Extract the [x, y] coordinate from the center of the cell holding the provided text.  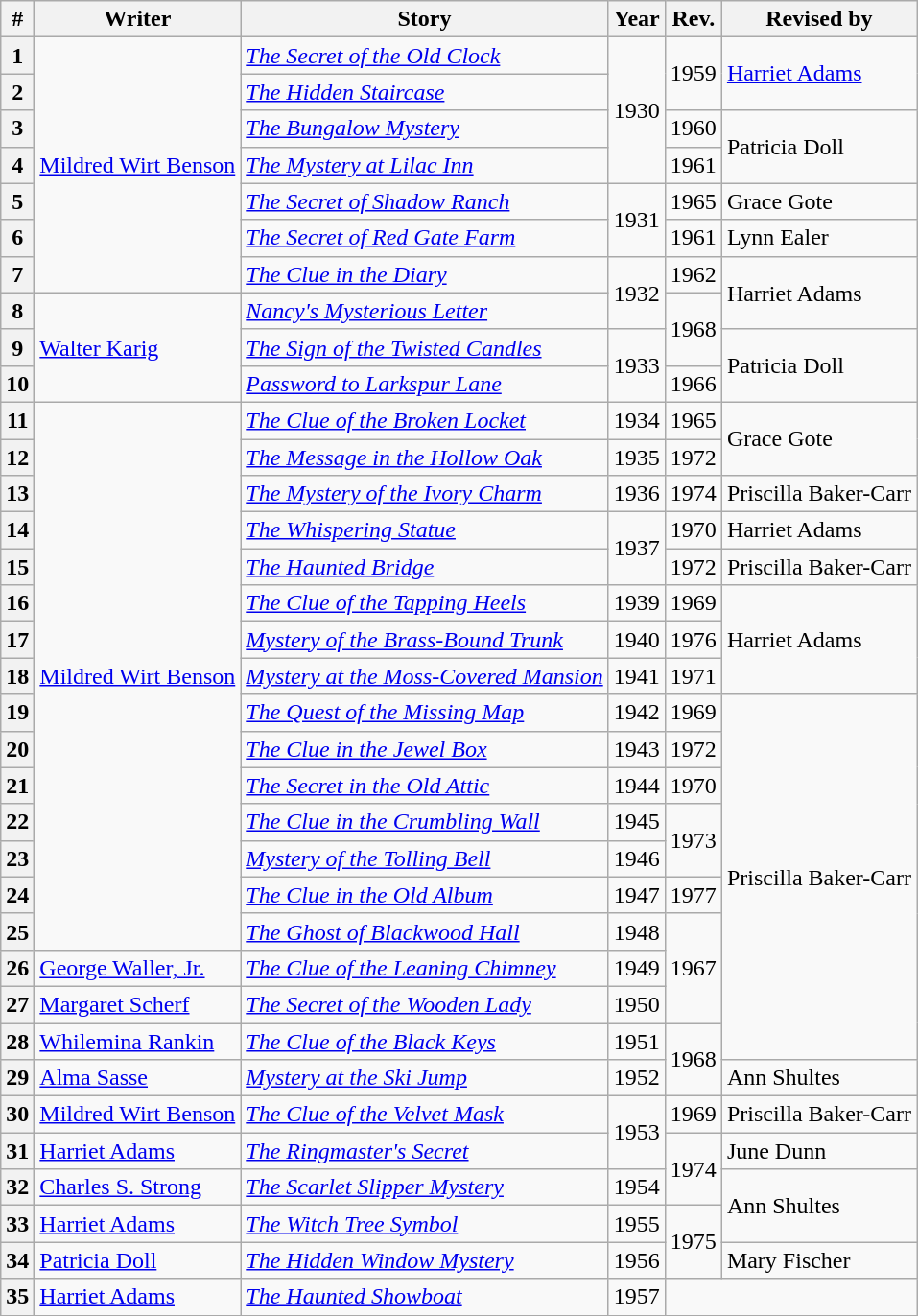
1955 [637, 1224]
4 [17, 165]
5 [17, 201]
The Ghost of Blackwood Hall [424, 931]
The Scarlet Slipper Mystery [424, 1187]
34 [17, 1260]
1931 [637, 220]
1953 [637, 1133]
3 [17, 129]
31 [17, 1151]
9 [17, 347]
Lynn Ealer [819, 238]
1935 [637, 458]
The Message in the Hollow Oak [424, 458]
1936 [637, 494]
1943 [637, 749]
The Clue of the Black Keys [424, 1041]
The Secret of Red Gate Farm [424, 238]
The Secret in the Old Attic [424, 786]
25 [17, 931]
Mystery of the Tolling Bell [424, 858]
Charles S. Strong [138, 1187]
14 [17, 530]
The Clue of the Leaning Chimney [424, 968]
1942 [637, 713]
30 [17, 1115]
Alma Sasse [138, 1078]
The Clue of the Velvet Mask [424, 1115]
1937 [637, 549]
27 [17, 1004]
The Hidden Staircase [424, 92]
The Clue in the Crumbling Wall [424, 822]
The Secret of Shadow Ranch [424, 201]
7 [17, 274]
The Sign of the Twisted Candles [424, 347]
Walter Karig [138, 347]
20 [17, 749]
Mystery at the Ski Jump [424, 1078]
1967 [693, 968]
The Quest of the Missing Map [424, 713]
1949 [637, 968]
Rev. [693, 19]
1945 [637, 822]
1941 [637, 676]
The Mystery of the Ivory Charm [424, 494]
George Waller, Jr. [138, 968]
1940 [637, 640]
The Whispering Statue [424, 530]
22 [17, 822]
1966 [693, 384]
11 [17, 420]
35 [17, 1297]
1962 [693, 274]
The Haunted Bridge [424, 567]
18 [17, 676]
1933 [637, 365]
1975 [693, 1242]
17 [17, 640]
The Secret of the Wooden Lady [424, 1004]
23 [17, 858]
The Hidden Window Mystery [424, 1260]
The Clue in the Old Album [424, 895]
33 [17, 1224]
Story [424, 19]
1934 [637, 420]
1950 [637, 1004]
June Dunn [819, 1151]
The Clue in the Jewel Box [424, 749]
The Mystery at Lilac Inn [424, 165]
The Bungalow Mystery [424, 129]
Nancy's Mysterious Letter [424, 311]
1960 [693, 129]
1 [17, 56]
1948 [637, 931]
15 [17, 567]
21 [17, 786]
13 [17, 494]
1930 [637, 110]
29 [17, 1078]
1957 [637, 1297]
19 [17, 713]
1951 [637, 1041]
Mary Fischer [819, 1260]
The Ringmaster's Secret [424, 1151]
Whilemina Rankin [138, 1041]
1971 [693, 676]
1944 [637, 786]
1946 [637, 858]
Mystery at the Moss-Covered Mansion [424, 676]
1976 [693, 640]
2 [17, 92]
1952 [637, 1078]
1932 [637, 293]
16 [17, 603]
1973 [693, 840]
6 [17, 238]
26 [17, 968]
Revised by [819, 19]
The Haunted Showboat [424, 1297]
1956 [637, 1260]
1947 [637, 895]
The Clue of the Broken Locket [424, 420]
1977 [693, 895]
Year [637, 19]
Writer [138, 19]
1959 [693, 74]
The Witch Tree Symbol [424, 1224]
12 [17, 458]
The Clue of the Tapping Heels [424, 603]
28 [17, 1041]
8 [17, 311]
1939 [637, 603]
32 [17, 1187]
Margaret Scherf [138, 1004]
# [17, 19]
Mystery of the Brass-Bound Trunk [424, 640]
1954 [637, 1187]
10 [17, 384]
24 [17, 895]
The Secret of the Old Clock [424, 56]
Password to Larkspur Lane [424, 384]
The Clue in the Diary [424, 274]
